Determine the [X, Y] coordinate at the center of the cell enclosing the given text.  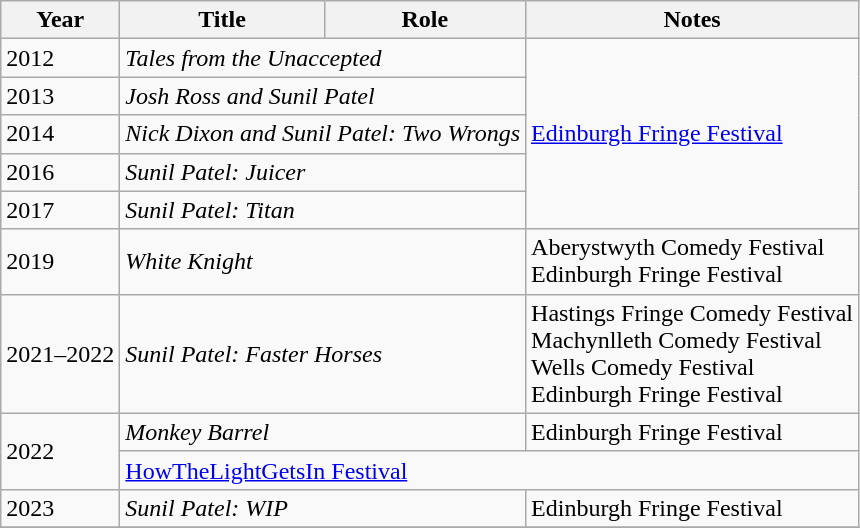
Sunil Patel: Faster Horses [323, 354]
Sunil Patel: WIP [323, 508]
Josh Ross and Sunil Patel [323, 96]
Notes [692, 20]
HowTheLightGetsIn Festival [490, 470]
2012 [60, 58]
2016 [60, 172]
2021–2022 [60, 354]
Title [222, 20]
Sunil Patel: Juicer [323, 172]
Year [60, 20]
2013 [60, 96]
Sunil Patel: Titan [323, 210]
White Knight [323, 262]
2017 [60, 210]
2014 [60, 134]
2019 [60, 262]
Hastings Fringe Comedy FestivalMachynlleth Comedy FestivalWells Comedy FestivalEdinburgh Fringe Festival [692, 354]
2022 [60, 451]
Nick Dixon and Sunil Patel: Two Wrongs [323, 134]
2023 [60, 508]
Role [424, 20]
Tales from the Unaccepted [323, 58]
Monkey Barrel [323, 432]
Aberystwyth Comedy FestivalEdinburgh Fringe Festival [692, 262]
